Capture the cell that displays the provided text and extract its (X, Y) central coordinate. 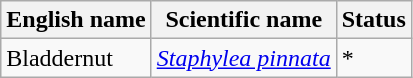
Scientific name (244, 20)
Status (374, 20)
Staphylea pinnata (244, 58)
Bladdernut (76, 58)
English name (76, 20)
* (374, 58)
